Capture the cell that displays the provided text and extract its [X, Y] central coordinate. 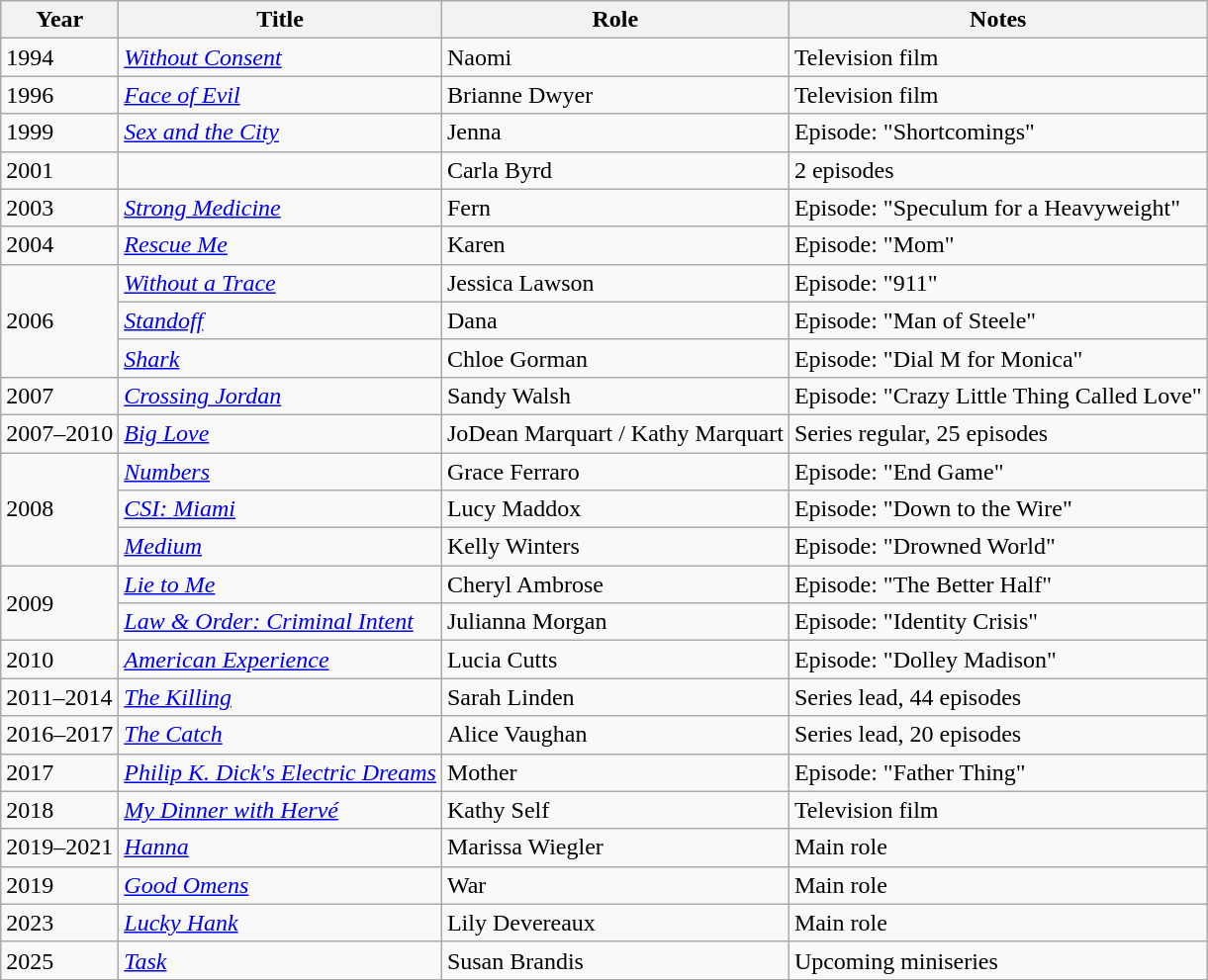
Standoff [281, 320]
Dana [615, 320]
The Catch [281, 735]
2007–2010 [59, 433]
Fern [615, 208]
2025 [59, 960]
Year [59, 20]
Lily Devereaux [615, 923]
Series lead, 44 episodes [997, 697]
1996 [59, 95]
Jessica Lawson [615, 283]
Rescue Me [281, 245]
Episode: "Dolley Madison" [997, 660]
Kathy Self [615, 810]
Title [281, 20]
Lucky Hank [281, 923]
Role [615, 20]
Notes [997, 20]
2019 [59, 885]
Episode: "Speculum for a Heavyweight" [997, 208]
Episode: "End Game" [997, 472]
JoDean Marquart / Kathy Marquart [615, 433]
2009 [59, 603]
Sandy Walsh [615, 396]
Upcoming miniseries [997, 960]
Karen [615, 245]
2003 [59, 208]
Big Love [281, 433]
Susan Brandis [615, 960]
Philip K. Dick's Electric Dreams [281, 772]
Jenna [615, 133]
2023 [59, 923]
My Dinner with Hervé [281, 810]
Marissa Wiegler [615, 847]
The Killing [281, 697]
Brianne Dwyer [615, 95]
Episode: "Identity Crisis" [997, 622]
Naomi [615, 57]
2001 [59, 170]
Sarah Linden [615, 697]
Kelly Winters [615, 547]
Medium [281, 547]
Episode: "Shortcomings" [997, 133]
Episode: "Father Thing" [997, 772]
Task [281, 960]
2006 [59, 320]
Series regular, 25 episodes [997, 433]
Lucia Cutts [615, 660]
Episode: "Crazy Little Thing Called Love" [997, 396]
Lie to Me [281, 584]
Episode: "Man of Steele" [997, 320]
Hanna [281, 847]
War [615, 885]
Good Omens [281, 885]
Lucy Maddox [615, 509]
Crossing Jordan [281, 396]
Cheryl Ambrose [615, 584]
Law & Order: Criminal Intent [281, 622]
2007 [59, 396]
Grace Ferraro [615, 472]
2004 [59, 245]
Carla Byrd [615, 170]
American Experience [281, 660]
Mother [615, 772]
2010 [59, 660]
Sex and the City [281, 133]
Episode: "Dial M for Monica" [997, 358]
CSI: Miami [281, 509]
Alice Vaughan [615, 735]
Shark [281, 358]
Without Consent [281, 57]
Without a Trace [281, 283]
1999 [59, 133]
2008 [59, 509]
2 episodes [997, 170]
Chloe Gorman [615, 358]
2016–2017 [59, 735]
2019–2021 [59, 847]
2011–2014 [59, 697]
Strong Medicine [281, 208]
2018 [59, 810]
Episode: "911" [997, 283]
Episode: "The Better Half" [997, 584]
Numbers [281, 472]
Face of Evil [281, 95]
2017 [59, 772]
Episode: "Mom" [997, 245]
Episode: "Down to the Wire" [997, 509]
Julianna Morgan [615, 622]
1994 [59, 57]
Episode: "Drowned World" [997, 547]
Series lead, 20 episodes [997, 735]
